Scan for the cell matching the given text and deliver its [X, Y] coordinate at center. 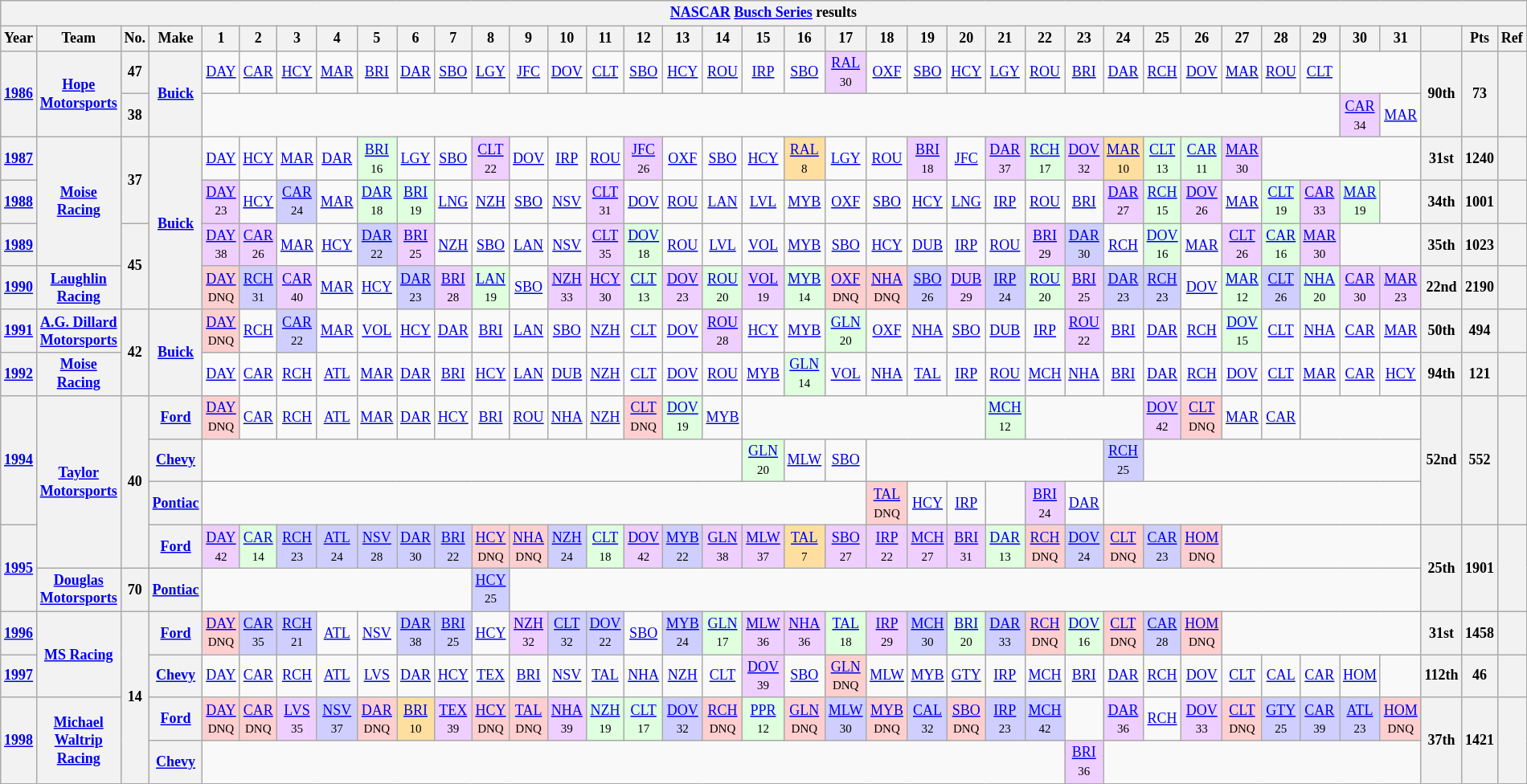
NHA20 [1320, 288]
SBODNQ [966, 719]
1240 [1480, 158]
LAN19 [490, 288]
Make [175, 39]
15 [763, 39]
CLT31 [605, 202]
HCY30 [605, 288]
16 [804, 39]
RCH17 [1045, 158]
37th [1442, 741]
CARDNQ [259, 719]
CAR22 [297, 331]
21 [1005, 39]
NSV37 [337, 719]
HOM [1360, 676]
1990 [19, 288]
GLN17 [723, 633]
MCH12 [1005, 417]
ROU22 [1084, 331]
No. [135, 39]
19 [927, 39]
7 [453, 39]
1994 [19, 459]
MAR12 [1242, 288]
1988 [19, 202]
CAR26 [259, 245]
112th [1442, 676]
1023 [1480, 245]
TEX [490, 676]
23 [1084, 39]
DOV18 [644, 245]
ATL23 [1360, 719]
1992 [19, 374]
DUB29 [966, 288]
22 [1045, 39]
BRI18 [927, 158]
RCH31 [259, 288]
NZH19 [605, 719]
38 [135, 116]
BRI31 [966, 546]
1987 [19, 158]
DOV26 [1202, 202]
46 [1480, 676]
29 [1320, 39]
HCY25 [490, 590]
8 [490, 39]
25th [1442, 567]
NHA39 [567, 719]
12 [644, 39]
CLT35 [605, 245]
BRI28 [453, 288]
Pts [1480, 39]
GLN38 [723, 546]
GLN14 [804, 374]
20 [966, 39]
MAR19 [1360, 202]
MLW30 [845, 719]
27 [1242, 39]
552 [1480, 459]
Ref [1512, 39]
DOV24 [1084, 546]
35th [1442, 245]
CLT19 [1281, 202]
CLT17 [644, 719]
MCH27 [927, 546]
CAR30 [1360, 288]
ATL24 [337, 546]
28 [1281, 39]
22nd [1442, 288]
MS Racing [79, 654]
1458 [1480, 633]
94th [1442, 374]
45 [135, 267]
TAL7 [804, 546]
1995 [19, 567]
DARDNQ [377, 719]
CAR16 [1281, 245]
MLW36 [763, 633]
JFC26 [644, 158]
3 [297, 39]
25 [1162, 39]
1001 [1480, 202]
Year [19, 39]
MCH30 [927, 633]
NZH33 [567, 288]
70 [135, 590]
DOV15 [1242, 331]
DAR37 [1005, 158]
1991 [19, 331]
A.G. Dillard Motorsports [79, 331]
47 [135, 72]
MYB24 [682, 633]
CAR24 [297, 202]
DAR36 [1124, 719]
BRI29 [1045, 245]
MAR10 [1124, 158]
BRI22 [453, 546]
4 [337, 39]
1 [221, 39]
52nd [1442, 459]
BRI16 [377, 158]
CAR33 [1320, 202]
CAR34 [1360, 116]
RCH15 [1162, 202]
RAL8 [804, 158]
18 [887, 39]
9 [529, 39]
CAR39 [1320, 719]
24 [1124, 39]
DOV19 [682, 417]
VOL19 [763, 288]
CAR23 [1162, 546]
11 [605, 39]
Hope Motorsports [79, 93]
1421 [1480, 741]
CAR35 [259, 633]
13 [682, 39]
DOV39 [763, 676]
MYB14 [804, 288]
NSV28 [377, 546]
CAR40 [297, 288]
DAY42 [221, 546]
34th [1442, 202]
BRI24 [1045, 504]
DAR33 [1005, 633]
DAR13 [1005, 546]
90th [1442, 93]
6 [416, 39]
1989 [19, 245]
SBO27 [845, 546]
CLT32 [567, 633]
26 [1202, 39]
73 [1480, 93]
Taylor Motorsports [79, 482]
Michael Waltrip Racing [79, 741]
BRI10 [416, 719]
CAR28 [1162, 633]
DAR18 [377, 202]
DAR22 [377, 245]
1997 [19, 676]
MYB22 [682, 546]
Douglas Motorsports [79, 590]
IRP23 [1005, 719]
CLT18 [605, 546]
IRP29 [887, 633]
IRP24 [1005, 288]
TAL18 [845, 633]
DOV33 [1202, 719]
RAL30 [845, 72]
NASCAR Busch Series results [763, 13]
CAL [1281, 676]
LVS35 [297, 719]
GTY25 [1281, 719]
Laughlin Racing [79, 288]
DOV22 [605, 633]
MAR23 [1400, 288]
BRI20 [966, 633]
IRP22 [887, 546]
ROU28 [723, 331]
31 [1400, 39]
10 [567, 39]
LVS [377, 676]
1998 [19, 741]
1996 [19, 633]
PPR12 [763, 719]
OXFDNQ [845, 288]
NHA36 [804, 633]
DAR27 [1124, 202]
17 [845, 39]
CAR14 [259, 546]
RCH21 [297, 633]
BRI19 [416, 202]
DAR38 [416, 633]
SBO26 [927, 288]
30 [1360, 39]
40 [135, 482]
37 [135, 180]
MCH42 [1045, 719]
2190 [1480, 288]
2 [259, 39]
TEX39 [453, 719]
1901 [1480, 567]
CAL32 [927, 719]
MYBDNQ [887, 719]
42 [135, 352]
MLW37 [763, 546]
DOV23 [682, 288]
BRI36 [1084, 762]
RCH25 [1124, 460]
NZH24 [567, 546]
121 [1480, 374]
5 [377, 39]
NZH32 [529, 633]
CLT22 [490, 158]
GTY [966, 676]
DAY38 [221, 245]
1986 [19, 93]
DAY23 [221, 202]
50th [1442, 331]
CAR11 [1202, 158]
Team [79, 39]
494 [1480, 331]
